For the text-containing cell, return its midpoint in (X, Y) coordinate format. 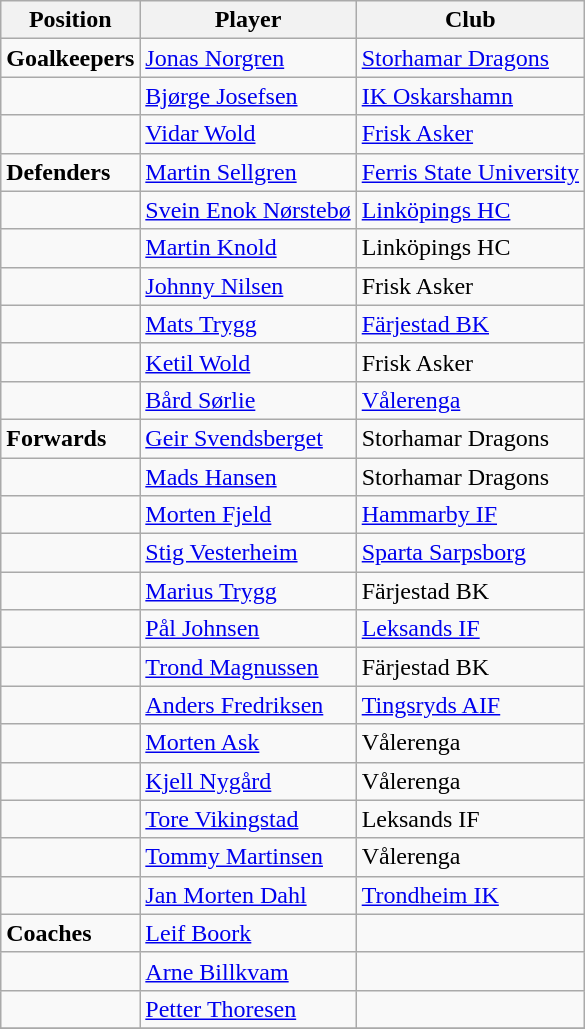
Position (70, 20)
Stig Vesterheim (248, 553)
Jan Morten Dahl (248, 895)
Anders Fredriksen (248, 705)
Johnny Nilsen (248, 286)
IK Oskarshamn (470, 96)
Goalkeepers (70, 58)
Ketil Wold (248, 362)
Vidar Wold (248, 134)
Ferris State University (470, 172)
Martin Sellgren (248, 172)
Svein Enok Nørstebø (248, 210)
Mads Hansen (248, 477)
Geir Svendsberget (248, 438)
Club (470, 20)
Petter Thoresen (248, 1009)
Martin Knold (248, 248)
Morten Ask (248, 743)
Mats Trygg (248, 324)
Tommy Martinsen (248, 857)
Marius Trygg (248, 591)
Forwards (70, 438)
Leif Boork (248, 933)
Trondheim IK (470, 895)
Arne Billkvam (248, 971)
Jonas Norgren (248, 58)
Bjørge Josefsen (248, 96)
Tore Vikingstad (248, 819)
Defenders (70, 172)
Sparta Sarpsborg (470, 553)
Pål Johnsen (248, 629)
Bård Sørlie (248, 400)
Tingsryds AIF (470, 705)
Hammarby IF (470, 515)
Morten Fjeld (248, 515)
Player (248, 20)
Kjell Nygård (248, 781)
Coaches (70, 933)
Trond Magnussen (248, 667)
